Return [X, Y] of the center of cell containing provided text 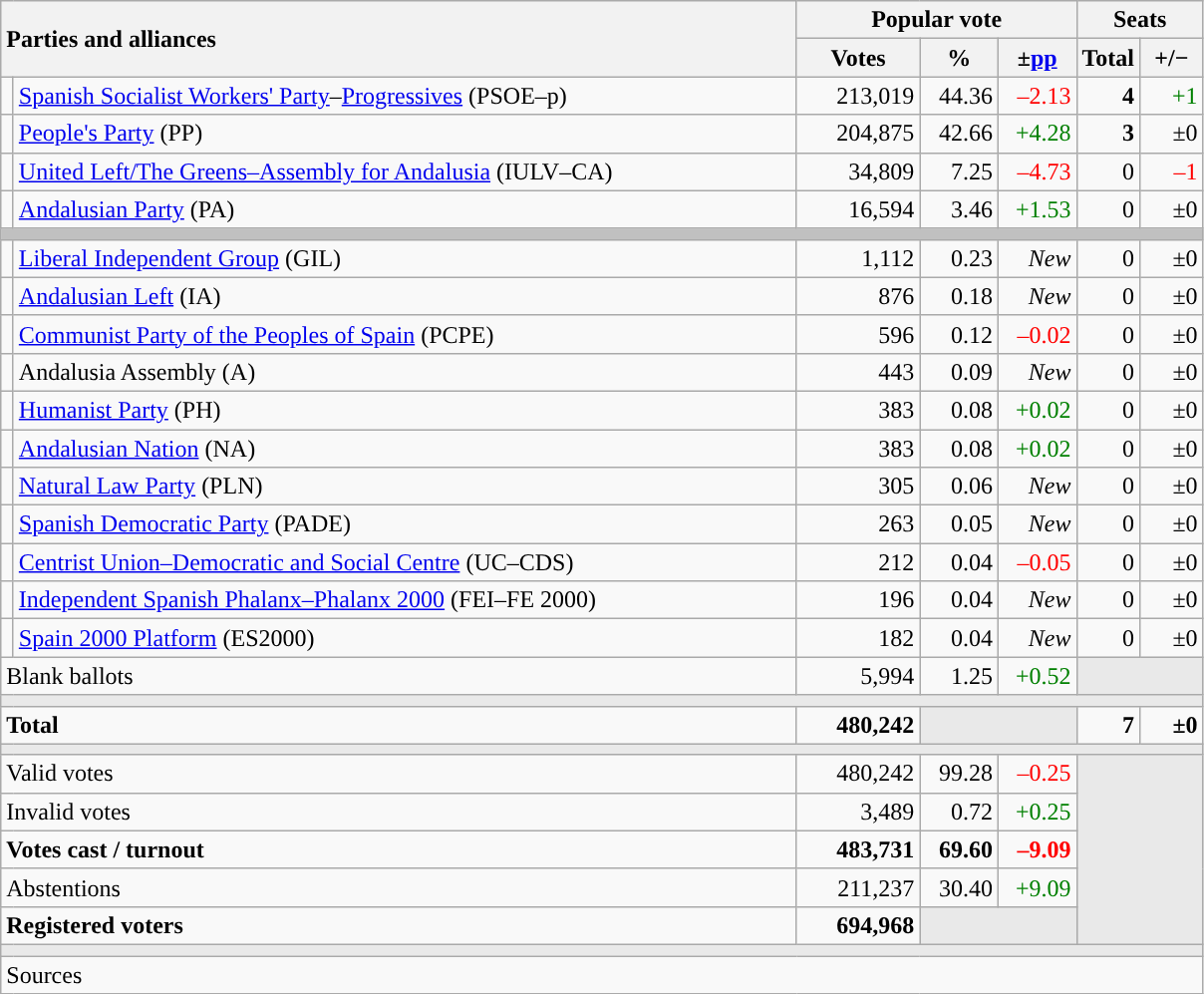
+9.09 [1037, 887]
1.25 [959, 676]
876 [858, 296]
Votes [858, 58]
–4.73 [1037, 171]
–0.02 [1037, 334]
Spain 2000 Platform (ES2000) [405, 638]
483,731 [858, 849]
Registered voters [399, 925]
–9.09 [1037, 849]
3,489 [858, 812]
Popular vote [937, 20]
42.66 [959, 134]
4 [1108, 96]
3.46 [959, 209]
Centrist Union–Democratic and Social Centre (UC–CDS) [405, 562]
United Left/The Greens–Assembly for Andalusia (IULV–CA) [405, 171]
196 [858, 600]
Spanish Democratic Party (PADE) [405, 524]
443 [858, 372]
Andalusian Party (PA) [405, 209]
+4.28 [1037, 134]
Seats [1140, 20]
99.28 [959, 774]
69.60 [959, 849]
7.25 [959, 171]
44.36 [959, 96]
Andalusia Assembly (A) [405, 372]
–0.05 [1037, 562]
Liberal Independent Group (GIL) [405, 258]
Humanist Party (PH) [405, 410]
0.18 [959, 296]
People's Party (PP) [405, 134]
+/− [1172, 58]
30.40 [959, 887]
+1.53 [1037, 209]
211,237 [858, 887]
% [959, 58]
1,112 [858, 258]
Andalusian Left (IA) [405, 296]
694,968 [858, 925]
305 [858, 487]
7 [1108, 725]
Sources [602, 974]
0.72 [959, 812]
Abstentions [399, 887]
0.12 [959, 334]
+0.52 [1037, 676]
–1 [1172, 171]
Blank ballots [399, 676]
Parties and alliances [399, 39]
Independent Spanish Phalanx–Phalanx 2000 (FEI–FE 2000) [405, 600]
–2.13 [1037, 96]
0.05 [959, 524]
±pp [1037, 58]
212 [858, 562]
Valid votes [399, 774]
5,994 [858, 676]
0.06 [959, 487]
+1 [1172, 96]
34,809 [858, 171]
+0.25 [1037, 812]
182 [858, 638]
596 [858, 334]
Natural Law Party (PLN) [405, 487]
Communist Party of the Peoples of Spain (PCPE) [405, 334]
16,594 [858, 209]
3 [1108, 134]
0.09 [959, 372]
Invalid votes [399, 812]
213,019 [858, 96]
0.23 [959, 258]
Andalusian Nation (NA) [405, 448]
Votes cast / turnout [399, 849]
263 [858, 524]
204,875 [858, 134]
–0.25 [1037, 774]
Spanish Socialist Workers' Party–Progressives (PSOE–p) [405, 96]
